Pinpoint the cell where the given text exists, returning its [X, Y] midpoint coordinate. 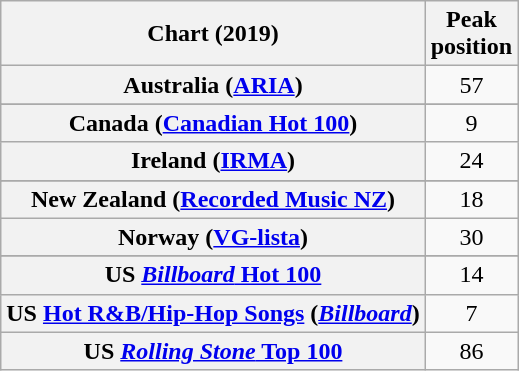
US Hot R&B/Hip-Hop Songs (Billboard) [213, 313]
US Rolling Stone Top 100 [213, 351]
9 [471, 123]
New Zealand (Recorded Music NZ) [213, 199]
Ireland (IRMA) [213, 161]
14 [471, 275]
7 [471, 313]
Australia (ARIA) [213, 85]
57 [471, 85]
Norway (VG-lista) [213, 237]
24 [471, 161]
30 [471, 237]
86 [471, 351]
US Billboard Hot 100 [213, 275]
18 [471, 199]
Peakposition [471, 34]
Canada (Canadian Hot 100) [213, 123]
Chart (2019) [213, 34]
